Detect which cell encompasses the target text, then output its [X, Y] center coordinate. 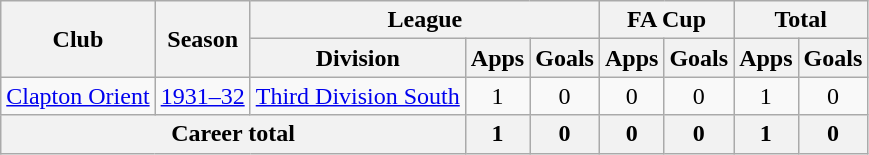
Third Division South [358, 96]
Total [801, 20]
Season [202, 39]
Division [358, 58]
Clapton Orient [78, 96]
Club [78, 39]
FA Cup [666, 20]
Career total [234, 134]
League [424, 20]
1931–32 [202, 96]
